Locate the cell with the specified text and output its [X, Y] center coordinate. 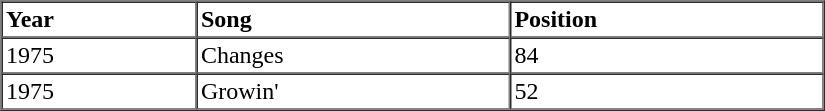
84 [667, 56]
Growin' [352, 92]
Song [352, 20]
Year [100, 20]
52 [667, 92]
Position [667, 20]
Changes [352, 56]
